Determine the [X, Y] coordinate at the center of the cell enclosing the given text.  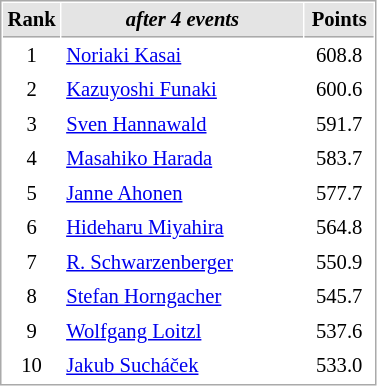
564.8 [340, 228]
4 [32, 158]
8 [32, 296]
2 [32, 90]
Masahiko Harada [183, 158]
Kazuyoshi Funaki [183, 90]
533.0 [340, 366]
9 [32, 332]
545.7 [340, 296]
after 4 events [183, 20]
537.6 [340, 332]
550.9 [340, 262]
591.7 [340, 124]
6 [32, 228]
608.8 [340, 56]
Sven Hannawald [183, 124]
Noriaki Kasai [183, 56]
Stefan Horngacher [183, 296]
Hideharu Miyahira [183, 228]
Jakub Sucháček [183, 366]
600.6 [340, 90]
583.7 [340, 158]
Rank [32, 20]
Wolfgang Loitzl [183, 332]
5 [32, 194]
10 [32, 366]
Points [340, 20]
3 [32, 124]
7 [32, 262]
Janne Ahonen [183, 194]
R. Schwarzenberger [183, 262]
1 [32, 56]
577.7 [340, 194]
